Return [X, Y] of the center of cell containing provided text 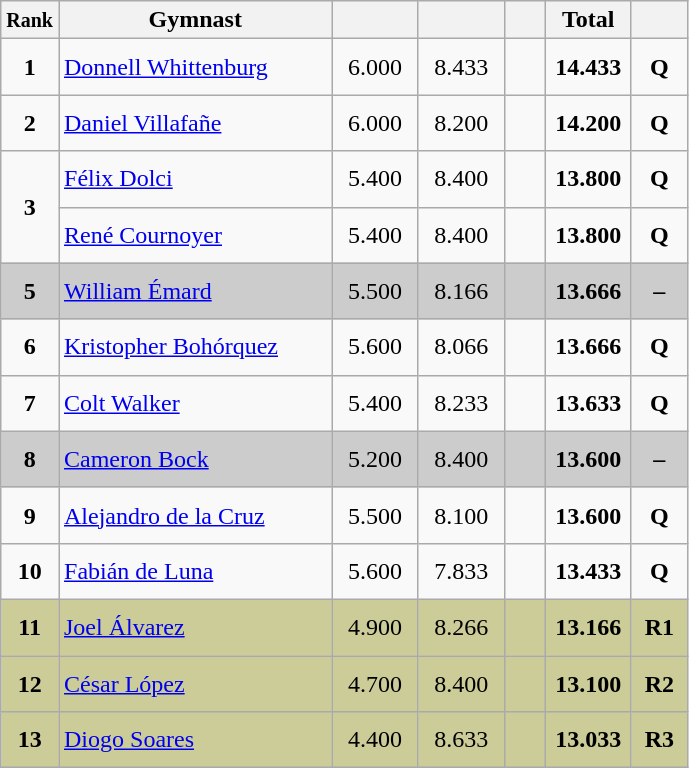
Rank [30, 20]
8.633 [461, 740]
8.200 [461, 123]
R1 [659, 627]
2 [30, 123]
1 [30, 67]
8.266 [461, 627]
8 [30, 459]
Cameron Bock [195, 459]
Diogo Soares [195, 740]
Colt Walker [195, 403]
3 [30, 207]
13.166 [588, 627]
Gymnast [195, 20]
4.400 [375, 740]
13.033 [588, 740]
14.433 [588, 67]
Donnell Whittenburg [195, 67]
5.200 [375, 459]
4.700 [375, 684]
11 [30, 627]
6 [30, 347]
7.833 [461, 571]
5 [30, 291]
Joel Álvarez [195, 627]
7 [30, 403]
Fabián de Luna [195, 571]
14.200 [588, 123]
R3 [659, 740]
8.433 [461, 67]
William Émard [195, 291]
9 [30, 515]
8.166 [461, 291]
8.233 [461, 403]
Total [588, 20]
4.900 [375, 627]
13.100 [588, 684]
10 [30, 571]
R2 [659, 684]
13.633 [588, 403]
René Cournoyer [195, 235]
Daniel Villafañe [195, 123]
13 [30, 740]
César López [195, 684]
12 [30, 684]
8.100 [461, 515]
Alejandro de la Cruz [195, 515]
8.066 [461, 347]
Kristopher Bohórquez [195, 347]
13.433 [588, 571]
Félix Dolci [195, 179]
